Scan for the cell matching the given text and deliver its [X, Y] coordinate at center. 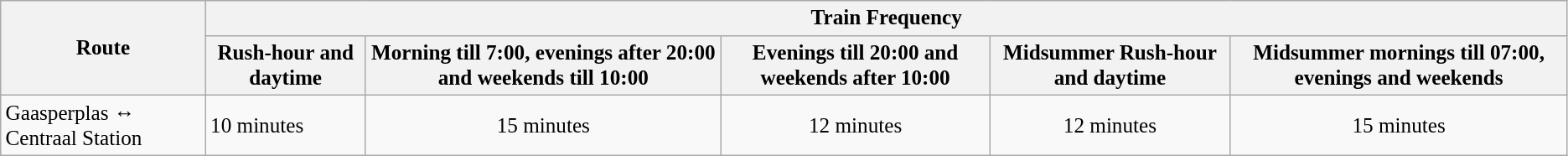
Train Frequency [887, 18]
Gaasperplas ↔ Centraal Station [104, 126]
Morning till 7:00, evenings after 20:00 and weekends till 10:00 [543, 65]
Midsummer mornings till 07:00, evenings and weekends [1399, 65]
Rush-hour and daytime [285, 65]
Route [104, 49]
Midsummer Rush-hour and daytime [1110, 65]
Evenings till 20:00 and weekends after 10:00 [856, 65]
10 minutes [285, 126]
